For the text-containing cell, return its midpoint in [X, Y] coordinate format. 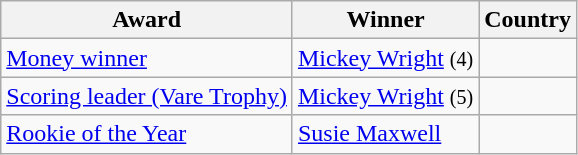
Mickey Wright (5) [385, 96]
Money winner [147, 58]
Rookie of the Year [147, 134]
Mickey Wright (4) [385, 58]
Winner [385, 20]
Award [147, 20]
Country [528, 20]
Susie Maxwell [385, 134]
Scoring leader (Vare Trophy) [147, 96]
